Output the [x, y] coordinate of the center of the cell containing the given text.  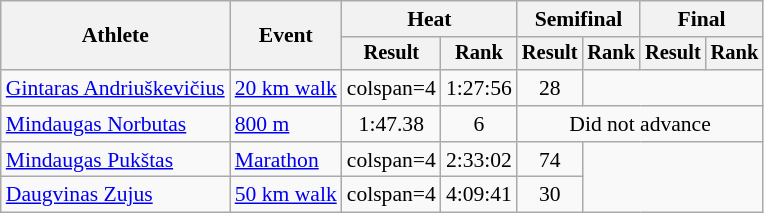
28 [550, 88]
800 m [286, 124]
Did not advance [640, 124]
Final [702, 19]
Gintaras Andriuškevičius [116, 88]
50 km walk [286, 195]
30 [550, 195]
2:33:02 [479, 160]
Event [286, 36]
Athlete [116, 36]
Mindaugas Norbutas [116, 124]
Daugvinas Zujus [116, 195]
6 [479, 124]
74 [550, 160]
Mindaugas Pukštas [116, 160]
Heat [430, 19]
Marathon [286, 160]
4:09:41 [479, 195]
Semifinal [578, 19]
20 km walk [286, 88]
1:27:56 [479, 88]
1:47.38 [392, 124]
